Identify which cell holds the provided text, then report its [x, y] central coordinate. 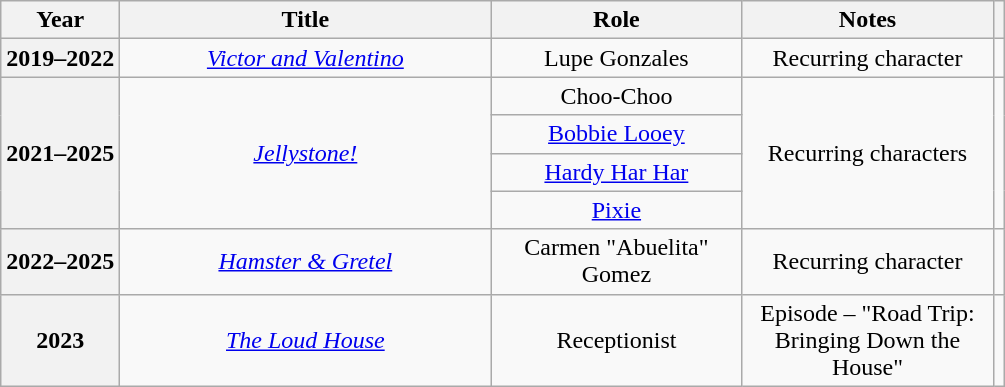
Recurring characters [868, 153]
Pixie [616, 210]
Choo-Choo [616, 96]
2023 [60, 340]
Hamster & Gretel [306, 262]
Year [60, 20]
Jellystone! [306, 153]
Notes [868, 20]
Receptionist [616, 340]
2022–2025 [60, 262]
Role [616, 20]
Victor and Valentino [306, 58]
Carmen "Abuelita" Gomez [616, 262]
Bobbie Looey [616, 134]
2021–2025 [60, 153]
Hardy Har Har [616, 172]
Episode – "Road Trip: Bringing Down the House" [868, 340]
2019–2022 [60, 58]
Lupe Gonzales [616, 58]
The Loud House [306, 340]
Title [306, 20]
